Scan for the cell matching the given text and deliver its (X, Y) coordinate at center. 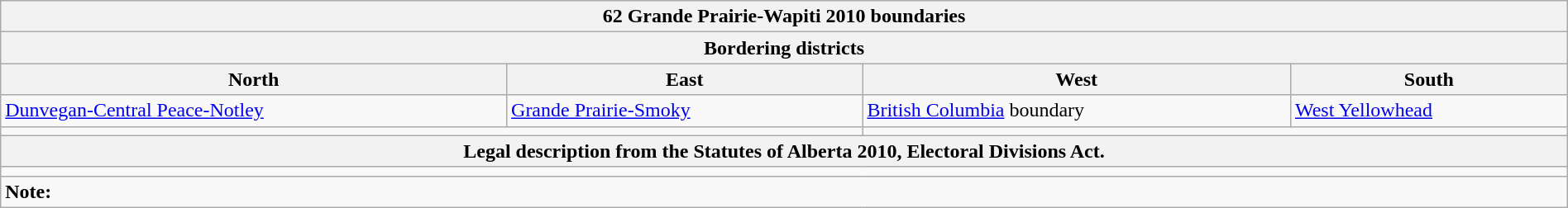
East (685, 79)
North (254, 79)
South (1429, 79)
Note: (784, 191)
British Columbia boundary (1077, 111)
62 Grande Prairie-Wapiti 2010 boundaries (784, 17)
Dunvegan-Central Peace-Notley (254, 111)
Grande Prairie-Smoky (685, 111)
West (1077, 79)
Legal description from the Statutes of Alberta 2010, Electoral Divisions Act. (784, 151)
Bordering districts (784, 48)
West Yellowhead (1429, 111)
